Return the [x, y] coordinate for the center point of the cell that contains the specified text.  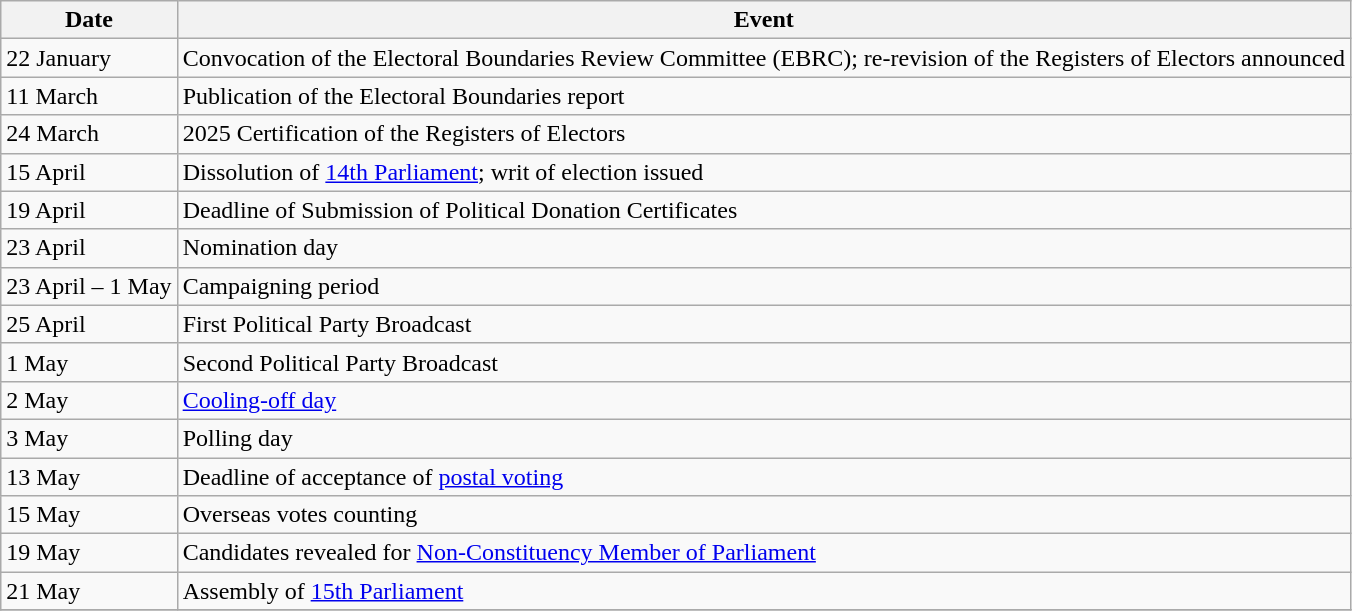
2 May [89, 400]
24 March [89, 134]
Cooling-off day [764, 400]
15 April [89, 172]
22 January [89, 58]
25 April [89, 324]
13 May [89, 477]
3 May [89, 438]
Deadline of acceptance of postal voting [764, 477]
Convocation of the Electoral Boundaries Review Committee (EBRC); re-revision of the Registers of Electors announced [764, 58]
1 May [89, 362]
19 May [89, 553]
Second Political Party Broadcast [764, 362]
Event [764, 20]
21 May [89, 591]
Publication of the Electoral Boundaries report [764, 96]
Candidates revealed for Non-Constituency Member of Parliament [764, 553]
Campaigning period [764, 286]
Overseas votes counting [764, 515]
Nomination day [764, 248]
2025 Certification of the Registers of Electors [764, 134]
Polling day [764, 438]
Date [89, 20]
19 April [89, 210]
15 May [89, 515]
Dissolution of 14th Parliament; writ of election issued [764, 172]
First Political Party Broadcast [764, 324]
Assembly of 15th Parliament [764, 591]
11 March [89, 96]
23 April – 1 May [89, 286]
Deadline of Submission of Political Donation Certificates [764, 210]
23 April [89, 248]
